Find where the given text appears and provide that cell's center as (X, Y) coordinate. 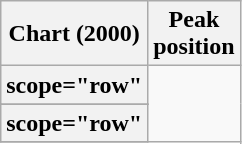
Chart (2000) (74, 34)
Peakposition (194, 34)
